Extract the (X, Y) coordinate from the center of the cell holding the provided text.  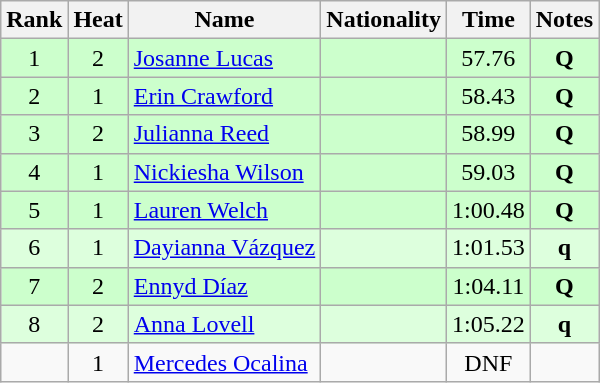
1:04.11 (489, 286)
1:05.22 (489, 324)
Anna Lovell (224, 324)
5 (34, 210)
Name (224, 20)
Nationality (384, 20)
8 (34, 324)
58.99 (489, 134)
Notes (564, 20)
Erin Crawford (224, 96)
Heat (98, 20)
59.03 (489, 172)
Josanne Lucas (224, 58)
4 (34, 172)
DNF (489, 362)
Julianna Reed (224, 134)
1:00.48 (489, 210)
Lauren Welch (224, 210)
57.76 (489, 58)
Rank (34, 20)
58.43 (489, 96)
Ennyd Díaz (224, 286)
6 (34, 248)
3 (34, 134)
1:01.53 (489, 248)
Dayianna Vázquez (224, 248)
Nickiesha Wilson (224, 172)
Time (489, 20)
Mercedes Ocalina (224, 362)
7 (34, 286)
